Provide the (x, y) coordinate of the cell's center where the given text is located.  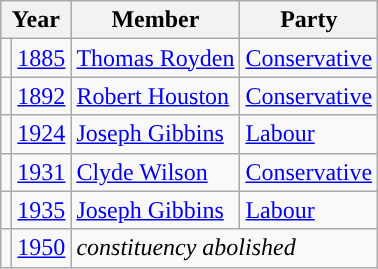
Party (309, 20)
Year (36, 20)
Thomas Royden (156, 58)
1931 (42, 172)
1885 (42, 58)
1950 (42, 248)
Member (156, 20)
1892 (42, 96)
constituency abolished (224, 248)
1935 (42, 210)
Robert Houston (156, 96)
Clyde Wilson (156, 172)
1924 (42, 134)
